From the cell containing the given text, extract its center point as [X, Y] coordinate. 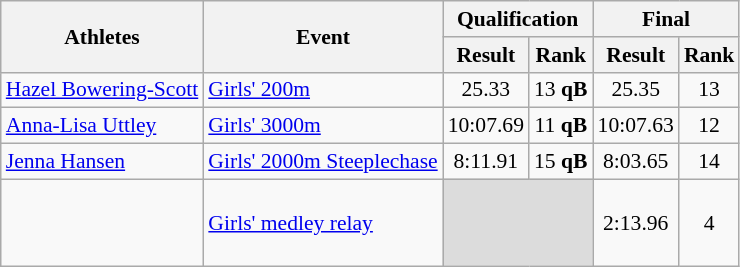
12 [710, 126]
8:03.65 [636, 162]
Final [666, 19]
Anna-Lisa Uttley [102, 126]
11 qB [561, 126]
Qualification [518, 19]
13 [710, 90]
2:13.96 [636, 222]
10:07.63 [636, 126]
25.35 [636, 90]
Girls' 2000m Steeplechase [322, 162]
Hazel Bowering-Scott [102, 90]
Event [322, 36]
13 qB [561, 90]
Girls' 200m [322, 90]
Jenna Hansen [102, 162]
10:07.69 [486, 126]
Girls' 3000m [322, 126]
14 [710, 162]
Girls' medley relay [322, 222]
15 qB [561, 162]
8:11.91 [486, 162]
Athletes [102, 36]
4 [710, 222]
25.33 [486, 90]
